Return the (x, y) coordinate for the center point of the cell that contains the specified text.  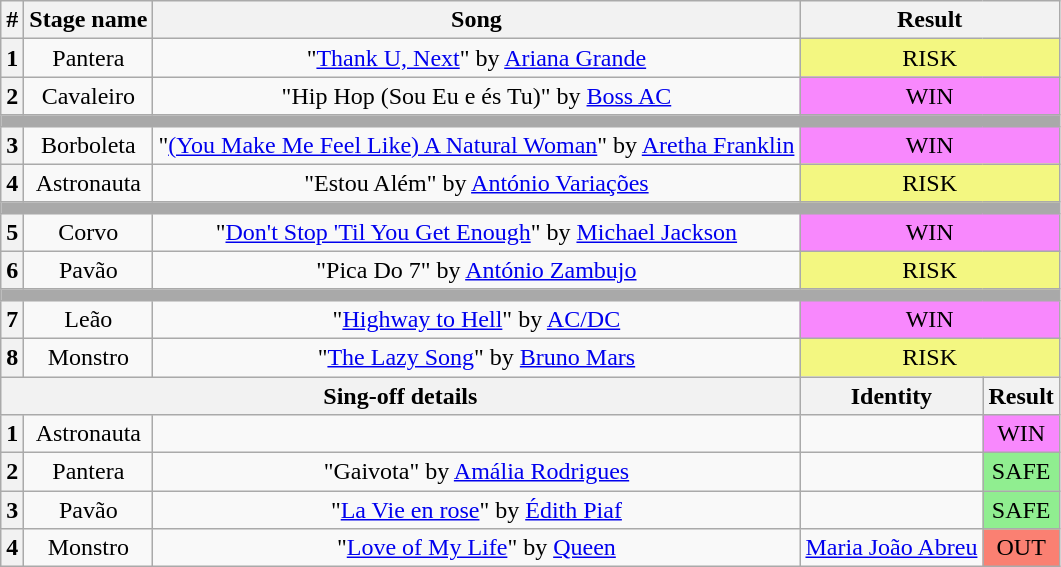
Leão (88, 319)
Cavaleiro (88, 96)
5 (12, 232)
Borboleta (88, 145)
"Thank U, Next" by Ariana Grande (476, 58)
"Gaivota" by Amália Rodrigues (476, 472)
Sing-off details (400, 395)
# (12, 20)
Stage name (88, 20)
"Hip Hop (Sou Eu e és Tu)" by Boss AC (476, 96)
OUT (1021, 548)
8 (12, 357)
"Highway to Hell" by AC/DC (476, 319)
"Love of My Life" by Queen (476, 548)
"The Lazy Song" by Bruno Mars (476, 357)
7 (12, 319)
"Don't Stop 'Til You Get Enough" by Michael Jackson (476, 232)
"La Vie en rose" by Édith Piaf (476, 510)
6 (12, 270)
Maria João Abreu (892, 548)
"Estou Além" by António Variações (476, 183)
"(You Make Me Feel Like) A Natural Woman" by Aretha Franklin (476, 145)
Song (476, 20)
Identity (892, 395)
"Pica Do 7" by António Zambujo (476, 270)
Corvo (88, 232)
